Extract the (X, Y) coordinate from the center of the cell holding the provided text.  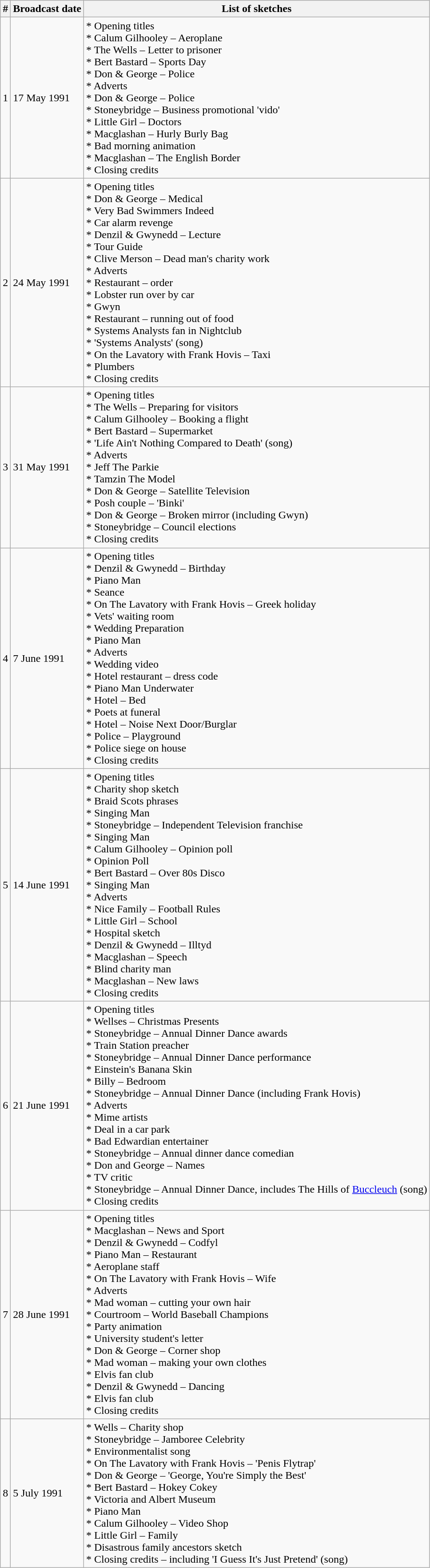
2 (5, 283)
8 (5, 1493)
4 (5, 658)
# (5, 9)
Broadcast date (47, 9)
5 (5, 885)
14 June 1991 (47, 885)
5 July 1991 (47, 1493)
7 June 1991 (47, 658)
28 June 1991 (47, 1314)
6 (5, 1106)
7 (5, 1314)
17 May 1991 (47, 98)
1 (5, 98)
3 (5, 467)
List of sketches (256, 9)
31 May 1991 (47, 467)
21 June 1991 (47, 1106)
24 May 1991 (47, 283)
